Determine the (X, Y) coordinate at the center of the cell enclosing the given text.  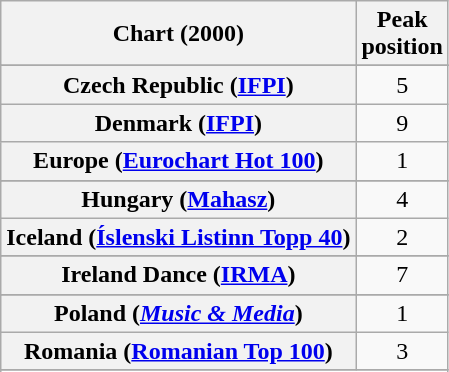
Czech Republic (IFPI) (178, 85)
Chart (2000) (178, 34)
3 (402, 351)
2 (402, 237)
Romania (Romanian Top 100) (178, 351)
Poland (Music & Media) (178, 313)
Peakposition (402, 34)
Hungary (Mahasz) (178, 199)
5 (402, 85)
4 (402, 199)
Ireland Dance (IRMA) (178, 275)
Europe (Eurochart Hot 100) (178, 161)
9 (402, 123)
Denmark (IFPI) (178, 123)
Iceland (Íslenski Listinn Topp 40) (178, 237)
7 (402, 275)
